Pinpoint the cell where the given text exists, returning its (x, y) midpoint coordinate. 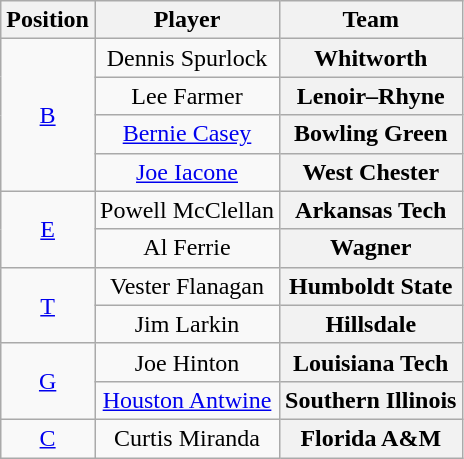
Team (371, 20)
Bernie Casey (186, 134)
Florida A&M (371, 438)
Whitworth (371, 58)
Bowling Green (371, 134)
Position (48, 20)
Humboldt State (371, 286)
Lenoir–Rhyne (371, 96)
Joe Iacone (186, 172)
E (48, 229)
Lee Farmer (186, 96)
Houston Antwine (186, 400)
G (48, 381)
Curtis Miranda (186, 438)
Hillsdale (371, 324)
Southern Illinois (371, 400)
West Chester (371, 172)
Arkansas Tech (371, 210)
Dennis Spurlock (186, 58)
Louisiana Tech (371, 362)
C (48, 438)
T (48, 305)
Player (186, 20)
Joe Hinton (186, 362)
Vester Flanagan (186, 286)
Powell McClellan (186, 210)
Jim Larkin (186, 324)
Wagner (371, 248)
Al Ferrie (186, 248)
B (48, 115)
